Provide the (X, Y) coordinate of the cell's center where the given text is located.  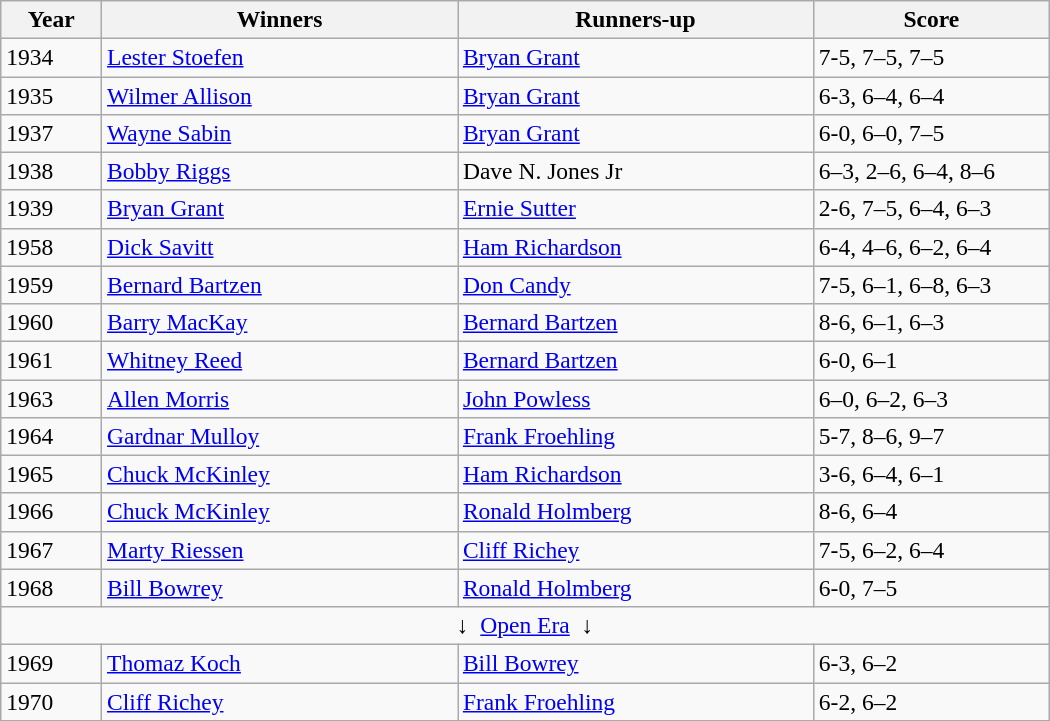
Dick Savitt (280, 247)
Barry MacKay (280, 322)
Year (52, 19)
1939 (52, 209)
1938 (52, 171)
Winners (280, 19)
1967 (52, 550)
1966 (52, 512)
7-5, 6–2, 6–4 (931, 550)
6-0, 6–0, 7–5 (931, 133)
Don Candy (636, 285)
6-0, 6–1 (931, 360)
6–3, 2–6, 6–4, 8–6 (931, 171)
Dave N. Jones Jr (636, 171)
1969 (52, 663)
Marty Riessen (280, 550)
John Powless (636, 398)
Runners-up (636, 19)
Wayne Sabin (280, 133)
Score (931, 19)
6-3, 6–4, 6–4 (931, 95)
1970 (52, 701)
7-5, 7–5, 7–5 (931, 57)
1934 (52, 57)
Wilmer Allison (280, 95)
6-4, 4–6, 6–2, 6–4 (931, 247)
6-3, 6–2 (931, 663)
8-6, 6–4 (931, 512)
7-5, 6–1, 6–8, 6–3 (931, 285)
1960 (52, 322)
Allen Morris (280, 398)
3-6, 6–4, 6–1 (931, 474)
8-6, 6–1, 6–3 (931, 322)
2-6, 7–5, 6–4, 6–3 (931, 209)
Lester Stoefen (280, 57)
6-2, 6–2 (931, 701)
1968 (52, 588)
6-0, 7–5 (931, 588)
Thomaz Koch (280, 663)
Gardnar Mulloy (280, 436)
1959 (52, 285)
1963 (52, 398)
1965 (52, 474)
5-7, 8–6, 9–7 (931, 436)
1937 (52, 133)
1961 (52, 360)
↓ Open Era ↓ (525, 625)
Whitney Reed (280, 360)
Ernie Sutter (636, 209)
1935 (52, 95)
1958 (52, 247)
6–0, 6–2, 6–3 (931, 398)
1964 (52, 436)
Bobby Riggs (280, 171)
